Provide the [X, Y] coordinate of the cell's center where the given text is located.  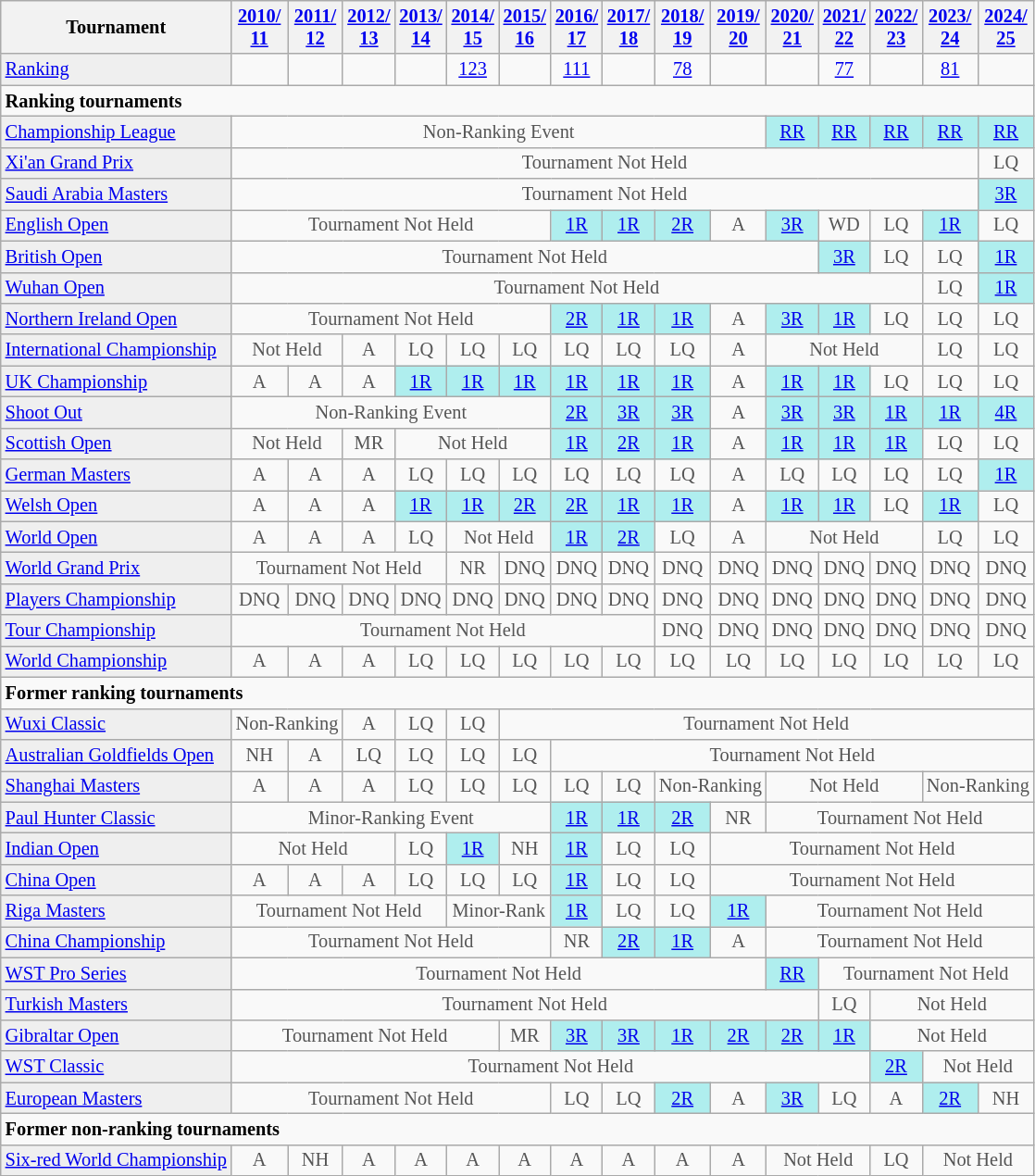
2022/23 [896, 27]
China Open [117, 880]
2018/19 [682, 27]
Riga Masters [117, 911]
78 [682, 69]
123 [473, 69]
Former non-ranking tournaments [517, 1129]
2024/25 [1005, 27]
Paul Hunter Classic [117, 818]
Saudi Arabia Masters [117, 194]
World Open [117, 537]
Indian Open [117, 848]
World Grand Prix [117, 568]
2020/21 [792, 27]
2016/17 [577, 27]
German Masters [117, 475]
2014/15 [473, 27]
Tournament [117, 27]
WST Classic [117, 1067]
Minor-Ranking Event [391, 818]
2019/20 [738, 27]
Northern Ireland Open [117, 319]
World Championship [117, 661]
China Championship [117, 942]
2015/16 [525, 27]
81 [950, 69]
2021/22 [844, 27]
International Championship [117, 350]
Six-red World Championship [117, 1160]
Welsh Open [117, 506]
Wuhan Open [117, 288]
Turkish Masters [117, 1005]
4R [1005, 412]
2023/24 [950, 27]
WST Pro Series [117, 973]
European Masters [117, 1098]
Shanghai Masters [117, 786]
Ranking [117, 69]
2017/18 [629, 27]
UK Championship [117, 382]
Wuxi Classic [117, 724]
2013/14 [420, 27]
Players Championship [117, 599]
Xi'an Grand Prix [117, 163]
Scottish Open [117, 444]
2011/12 [316, 27]
Championship League [117, 131]
Minor-Rank [499, 911]
Shoot Out [117, 412]
2010/11 [259, 27]
English Open [117, 225]
WD [844, 225]
77 [844, 69]
Australian Goldfields Open [117, 755]
Former ranking tournaments [517, 693]
Gibraltar Open [117, 1035]
Ranking tournaments [517, 101]
2012/13 [368, 27]
111 [577, 69]
British Open [117, 256]
Tour Championship [117, 631]
